From the cell containing the given text, extract its center point as [x, y] coordinate. 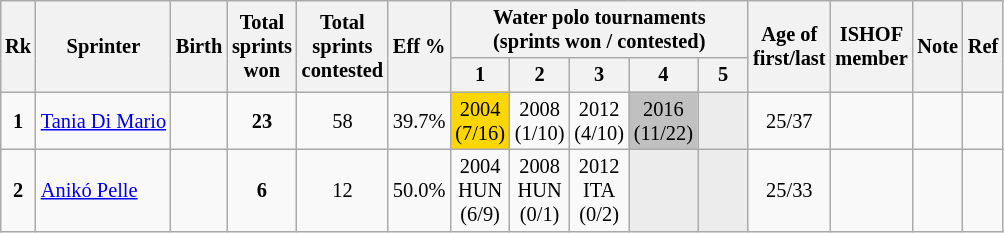
Anikó Pelle [104, 190]
23 [262, 121]
Totalsprintswon [262, 46]
Tania Di Mario [104, 121]
5 [723, 75]
Note [938, 46]
6 [262, 190]
2004(7/16) [480, 121]
Age offirst/last [789, 46]
58 [342, 121]
Birth [199, 46]
4 [664, 75]
2012(4/10) [599, 121]
39.7% [419, 121]
Totalsprintscontested [342, 46]
Ref [983, 46]
2008HUN(0/1) [540, 190]
25/37 [789, 121]
3 [599, 75]
Sprinter [104, 46]
2012ITA(0/2) [599, 190]
Eff % [419, 46]
2016(11/22) [664, 121]
25/33 [789, 190]
ISHOFmember [871, 46]
Water polo tournaments(sprints won / contested) [599, 29]
2004HUN(6/9) [480, 190]
12 [342, 190]
Rk [18, 46]
50.0% [419, 190]
2008(1/10) [540, 121]
